Search for the cell housing the specified text and yield its (x, y) center coordinate. 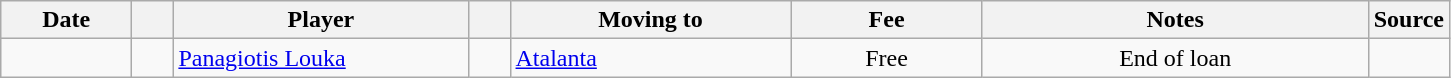
Free (886, 58)
Atalanta (650, 58)
End of loan (1175, 58)
Source (1408, 20)
Moving to (650, 20)
Notes (1175, 20)
Panagiotis Louka (321, 58)
Player (321, 20)
Fee (886, 20)
Date (66, 20)
